Capture the cell that displays the provided text and extract its [X, Y] central coordinate. 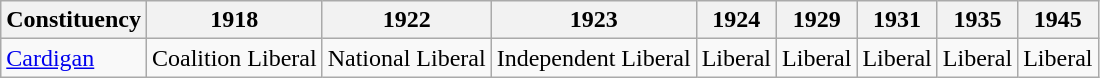
1923 [594, 20]
1918 [234, 20]
1945 [1058, 20]
1931 [897, 20]
1924 [736, 20]
1929 [817, 20]
1935 [977, 20]
Independent Liberal [594, 58]
Cardigan [74, 58]
Constituency [74, 20]
Coalition Liberal [234, 58]
1922 [406, 20]
National Liberal [406, 58]
